Locate the cell with the specified text and output its [X, Y] center coordinate. 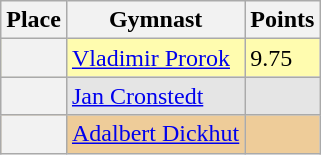
Points [282, 20]
Vladimir Prorok [155, 58]
Gymnast [155, 20]
Adalbert Dickhut [155, 134]
Jan Cronstedt [155, 96]
Place [34, 20]
9.75 [282, 58]
